Extract the [X, Y] coordinate from the center of the cell holding the provided text.  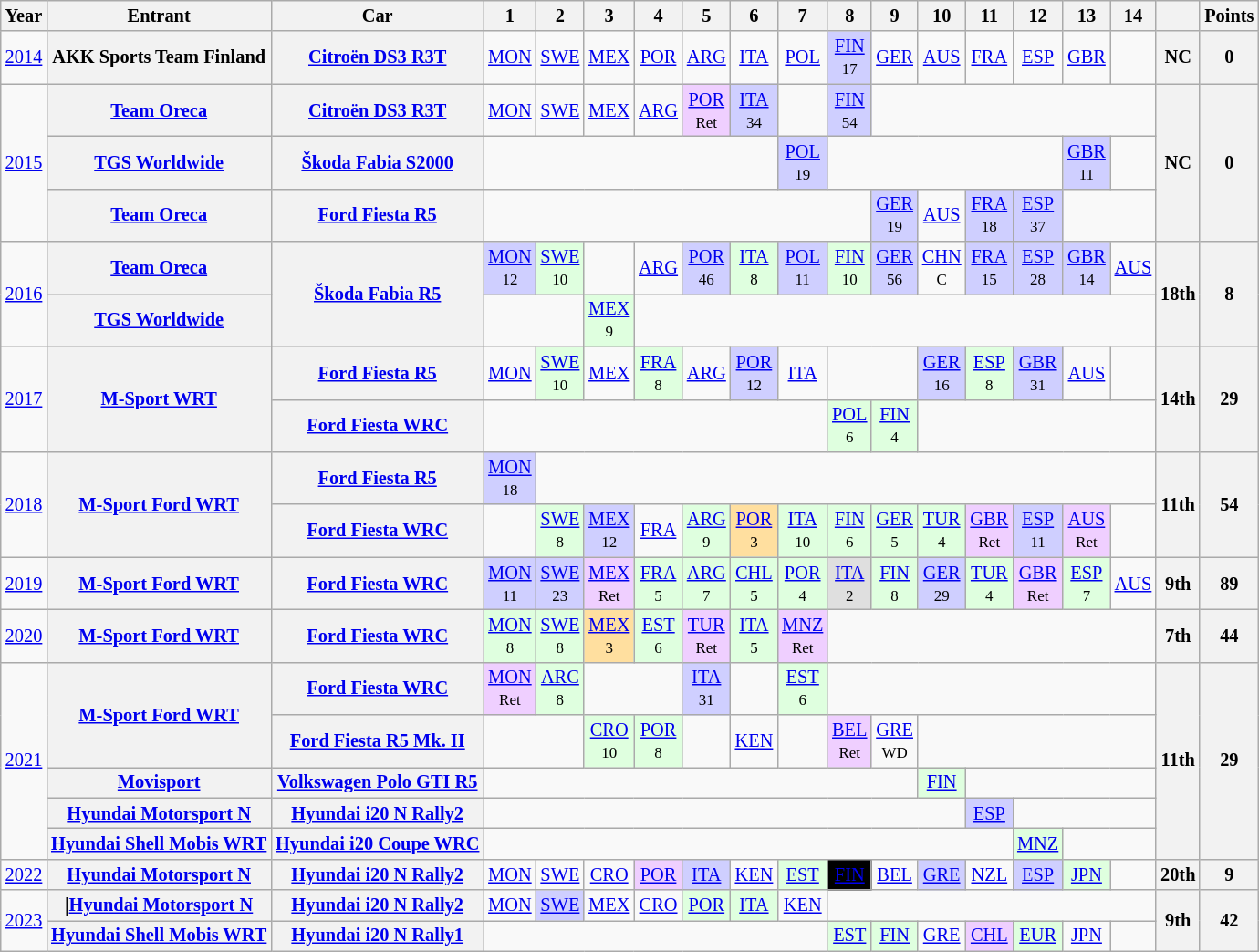
Movisport [159, 782]
FRA18 [990, 215]
GER5 [894, 531]
2023 [24, 921]
MONRet [509, 688]
MEX12 [609, 531]
4 [659, 16]
POR3 [754, 531]
BELRet [849, 741]
ESP8 [990, 373]
FIN4 [894, 426]
42 [1229, 921]
GER19 [894, 215]
2020 [24, 636]
POR8 [659, 741]
MNZRet [803, 636]
7 [803, 16]
MON11 [509, 584]
FIN6 [849, 531]
GBR [1087, 57]
FIN54 [849, 110]
2014 [24, 57]
ITA10 [803, 531]
GBR14 [1087, 268]
POR4 [803, 584]
MNZ [1038, 843]
44 [1229, 636]
MEX3 [609, 636]
89 [1229, 584]
GER [894, 57]
GER16 [942, 373]
FIN17 [849, 57]
ITA5 [754, 636]
Hyundai i20 Coupe WRC [378, 843]
MEX9 [609, 320]
FRA5 [659, 584]
M-Sport WRT [159, 399]
PORRet [706, 110]
BEL [894, 874]
Ford Fiesta R5 Mk. II [378, 741]
5 [706, 16]
FRA15 [990, 268]
10 [942, 16]
14 [1133, 16]
AKK Sports Team Finland [159, 57]
ESP11 [1038, 531]
POL19 [803, 162]
MEXRet [609, 584]
NZL [990, 874]
POR12 [754, 373]
ITA34 [754, 110]
1 [509, 16]
2016 [24, 294]
Hyundai i20 N Rally1 [378, 936]
13 [1087, 16]
FIN10 [849, 268]
GREWD [894, 741]
2015 [24, 162]
6 [754, 16]
Volkswagen Polo GTI R5 [378, 782]
Škoda Fabia S2000 [378, 162]
Year [24, 16]
MON12 [509, 268]
2 [560, 16]
ESP28 [1038, 268]
Points [1229, 16]
3 [609, 16]
ARC8 [560, 688]
GER56 [894, 268]
FIN8 [894, 584]
11 [990, 16]
14th [1178, 399]
ESP7 [1087, 584]
ITA31 [706, 688]
AUSRet [1087, 531]
2021 [24, 761]
SWE23 [560, 584]
20th [1178, 874]
12 [1038, 16]
POL11 [803, 268]
2018 [24, 503]
2017 [24, 399]
ARG9 [706, 531]
54 [1229, 503]
ITA8 [754, 268]
POR46 [706, 268]
POL6 [849, 426]
2022 [24, 874]
CHL [990, 936]
18th [1178, 294]
CHNC [942, 268]
ITA2 [849, 584]
MON18 [509, 478]
ARG7 [706, 584]
Car [378, 16]
Entrant [159, 16]
MON8 [509, 636]
GBR11 [1087, 162]
CHL5 [754, 584]
TURRet [706, 636]
Škoda Fabia R5 [378, 294]
7th [1178, 636]
EUR [1038, 936]
|Hyundai Motorsport N [159, 905]
ESP37 [1038, 215]
CRO10 [609, 741]
GBR31 [1038, 373]
GER29 [942, 584]
POL [803, 57]
FRA8 [659, 373]
2019 [24, 584]
